For the text-containing cell, return its midpoint in [X, Y] coordinate format. 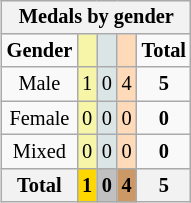
Female [40, 118]
Gender [40, 51]
Mixed [40, 152]
Male [40, 84]
Medals by gender [96, 17]
